Return the [X, Y] coordinate for the center point of the cell that contains the specified text.  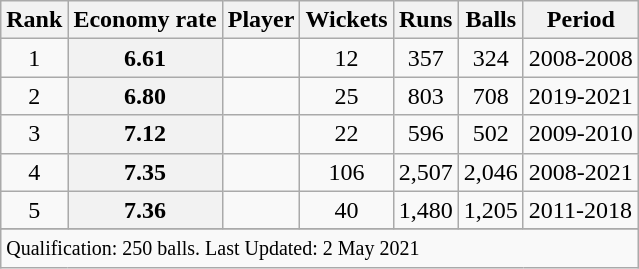
803 [426, 96]
Wickets [346, 20]
2011-2018 [580, 210]
Runs [426, 20]
2009-2010 [580, 134]
1,205 [490, 210]
2,046 [490, 172]
357 [426, 58]
2008-2008 [580, 58]
2 [34, 96]
Economy rate [145, 20]
Rank [34, 20]
7.36 [145, 210]
7.12 [145, 134]
Qualification: 250 balls. Last Updated: 2 May 2021 [320, 248]
596 [426, 134]
5 [34, 210]
12 [346, 58]
22 [346, 134]
25 [346, 96]
7.35 [145, 172]
106 [346, 172]
1,480 [426, 210]
Player [261, 20]
6.80 [145, 96]
708 [490, 96]
2,507 [426, 172]
6.61 [145, 58]
40 [346, 210]
2019-2021 [580, 96]
4 [34, 172]
3 [34, 134]
2008-2021 [580, 172]
324 [490, 58]
1 [34, 58]
Balls [490, 20]
Period [580, 20]
502 [490, 134]
